Identify which cell holds the provided text, then report its [X, Y] central coordinate. 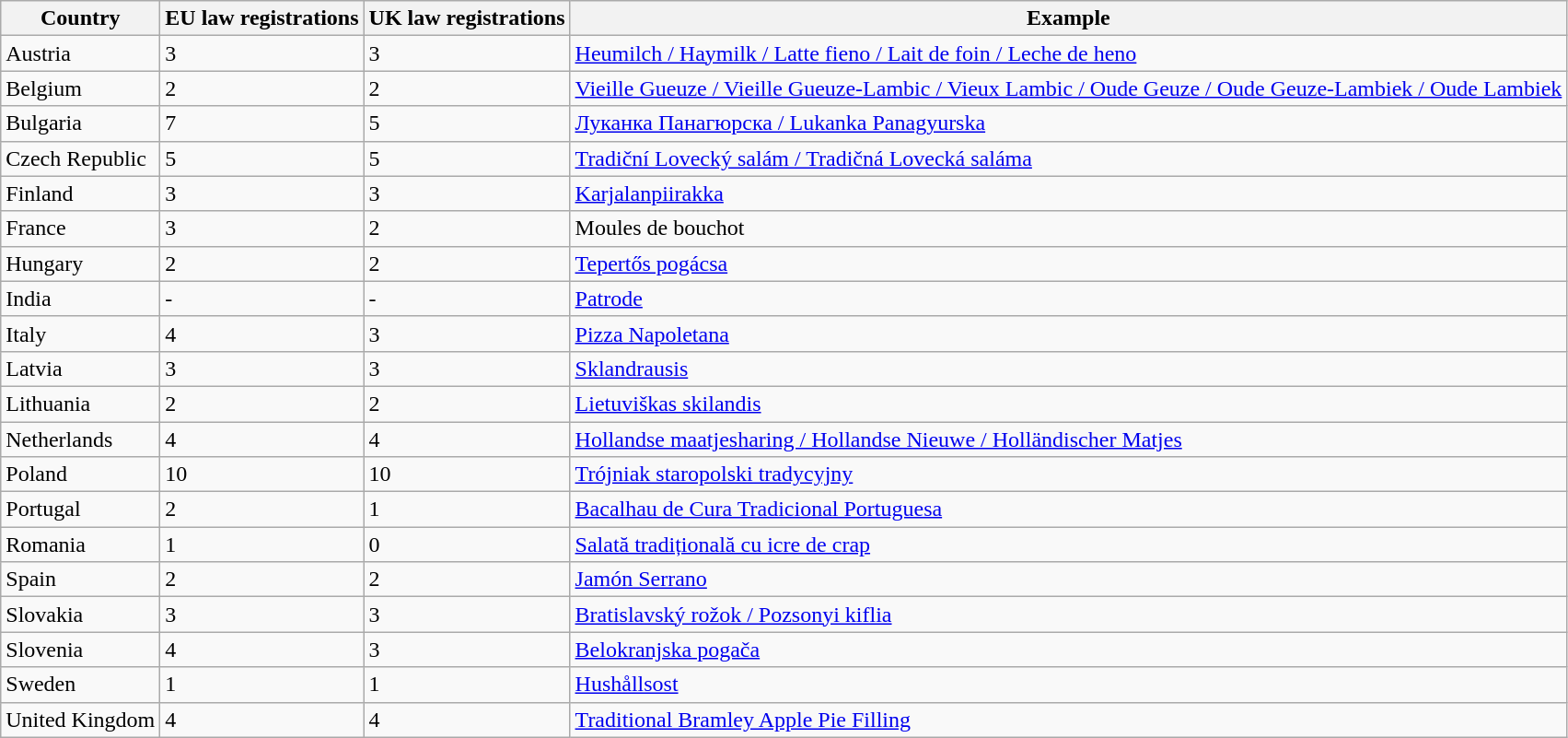
Slovakia [81, 615]
Country [81, 18]
Salată tradițională cu icre de crap [1068, 545]
Portugal [81, 510]
Jamón Serrano [1068, 580]
EU law registrations [261, 18]
Hungary [81, 264]
Spain [81, 580]
Lithuania [81, 404]
France [81, 228]
Austria [81, 53]
Луканка Панагюрска / Lukanka Panagyurska [1068, 123]
Italy [81, 334]
Czech Republic [81, 158]
Heumilch / Haymilk / Latte fieno / Lait de foin / Leche de heno [1068, 53]
7 [261, 123]
Karjalanpiirakka [1068, 193]
UK law registrations [467, 18]
United Kingdom [81, 720]
Finland [81, 193]
Netherlands [81, 439]
Vieille Gueuze / Vieille Gueuze-Lambic / Vieux Lambic / Oude Geuze / Oude Geuze-Lambiek / Oude Lambiek [1068, 88]
Pizza Napoletana [1068, 334]
0 [467, 545]
Belgium [81, 88]
Hushållsost [1068, 685]
Traditional Bramley Apple Pie Filling [1068, 720]
Latvia [81, 369]
Poland [81, 474]
Trójniak staropolski tradycyjny [1068, 474]
Patrode [1068, 299]
Bulgaria [81, 123]
Bacalhau de Cura Tradicional Portuguesa [1068, 510]
India [81, 299]
Hollandse maatjesharing / Hollandse Nieuwe / Holländischer Matjes [1068, 439]
Belokranjska pogača [1068, 650]
Lietuviškas skilandis [1068, 404]
Tradiční Lovecký salám / Tradičná Lovecká saláma [1068, 158]
Romania [81, 545]
Example [1068, 18]
Slovenia [81, 650]
Bratislavský rožok / Pozsonyi kiflia [1068, 615]
Moules de bouchot [1068, 228]
Tepertős pogácsa [1068, 264]
Sweden [81, 685]
Sklandrausis [1068, 369]
